Provide the [X, Y] coordinate of the cell's center where the given text is located.  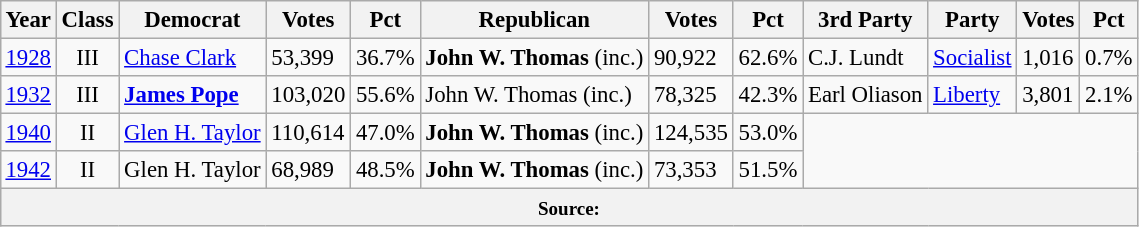
36.7% [386, 57]
James Pope [192, 95]
Year [28, 20]
1,016 [1048, 57]
103,020 [308, 95]
Source: [569, 208]
Democrat [192, 20]
78,325 [692, 95]
0.7% [1109, 57]
51.5% [768, 170]
53.0% [768, 133]
47.0% [386, 133]
Republican [534, 20]
Party [972, 20]
48.5% [386, 170]
55.6% [386, 95]
73,353 [692, 170]
Socialist [972, 57]
Earl Oliason [866, 95]
3,801 [1048, 95]
1940 [28, 133]
Class [88, 20]
1932 [28, 95]
2.1% [1109, 95]
1942 [28, 170]
Chase Clark [192, 57]
68,989 [308, 170]
1928 [28, 57]
3rd Party [866, 20]
110,614 [308, 133]
53,399 [308, 57]
90,922 [692, 57]
124,535 [692, 133]
42.3% [768, 95]
Liberty [972, 95]
C.J. Lundt [866, 57]
62.6% [768, 57]
